Output the (x, y) coordinate of the center of the cell containing the given text.  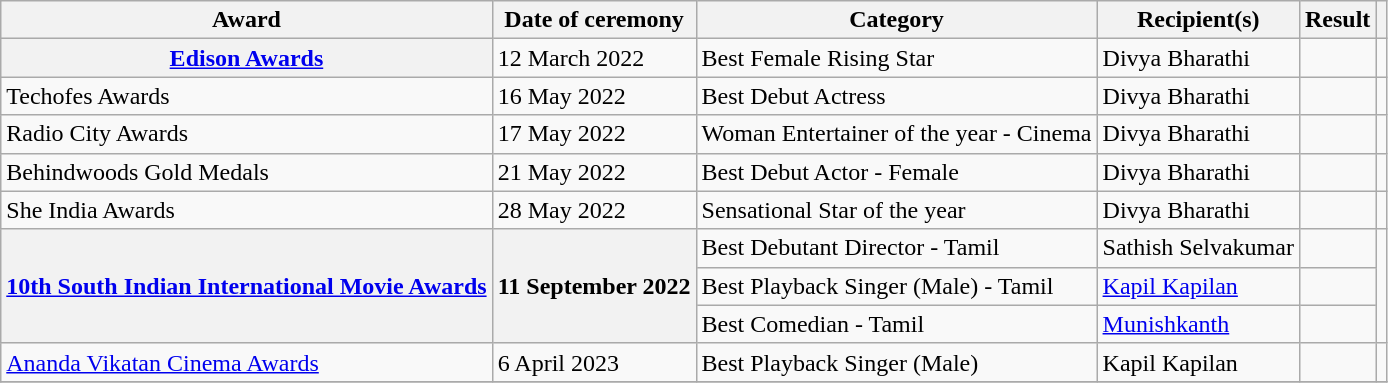
She India Awards (246, 210)
Radio City Awards (246, 134)
Result (1337, 20)
Sensational Star of the year (896, 210)
10th South Indian International Movie Awards (246, 286)
Best Debut Actor - Female (896, 172)
Best Female Rising Star (896, 58)
Edison Awards (246, 58)
17 May 2022 (594, 134)
Ananda Vikatan Cinema Awards (246, 362)
6 April 2023 (594, 362)
28 May 2022 (594, 210)
12 March 2022 (594, 58)
Best Playback Singer (Male) (896, 362)
Date of ceremony (594, 20)
Behindwoods Gold Medals (246, 172)
Award (246, 20)
Best Playback Singer (Male) - Tamil (896, 286)
16 May 2022 (594, 96)
Category (896, 20)
Woman Entertainer of the year - Cinema (896, 134)
Best Debutant Director - Tamil (896, 248)
Munishkanth (1198, 324)
21 May 2022 (594, 172)
Recipient(s) (1198, 20)
Best Comedian - Tamil (896, 324)
11 September 2022 (594, 286)
Best Debut Actress (896, 96)
Sathish Selvakumar (1198, 248)
Techofes Awards (246, 96)
